For the text-containing cell, return its midpoint in (x, y) coordinate format. 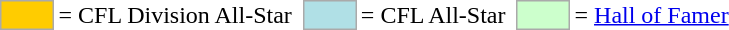
= CFL All-Star (433, 15)
= CFL Division All-Star (175, 15)
